Detect which cell encompasses the target text, then output its [x, y] center coordinate. 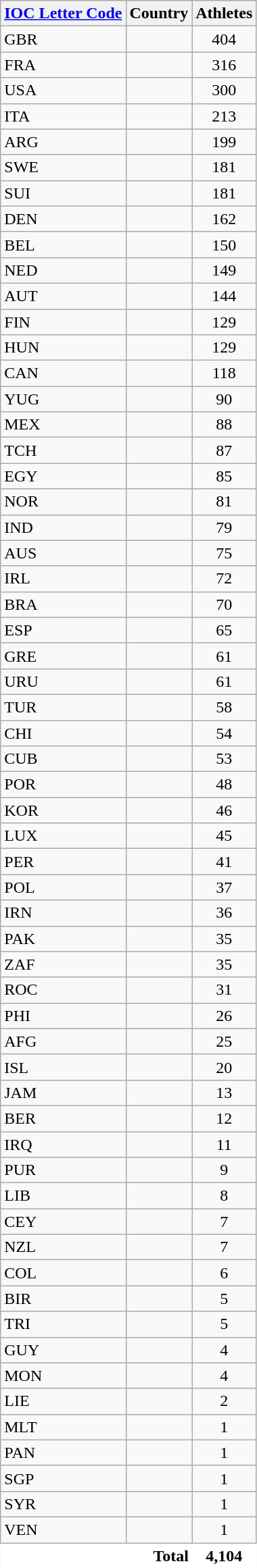
90 [225, 399]
162 [225, 219]
87 [225, 450]
150 [225, 244]
85 [225, 476]
37 [225, 887]
MON [64, 1376]
FRA [64, 65]
BER [64, 1118]
NOR [64, 502]
IND [64, 527]
FIN [64, 322]
213 [225, 116]
72 [225, 579]
CHI [64, 733]
YUG [64, 399]
48 [225, 785]
20 [225, 1067]
HUN [64, 348]
53 [225, 759]
AUT [64, 296]
88 [225, 425]
IRN [64, 913]
GBR [64, 39]
404 [225, 39]
PUR [64, 1170]
NZL [64, 1247]
CEY [64, 1222]
PAK [64, 939]
CUB [64, 759]
KOR [64, 810]
VEN [64, 1530]
25 [225, 1041]
6 [225, 1273]
ARG [64, 142]
ISL [64, 1067]
DEN [64, 219]
IRL [64, 579]
8 [225, 1196]
58 [225, 707]
316 [225, 65]
45 [225, 836]
118 [225, 373]
2 [225, 1401]
BEL [64, 244]
SUI [64, 193]
ZAF [64, 964]
70 [225, 604]
9 [225, 1170]
TUR [64, 707]
199 [225, 142]
Total [96, 1554]
13 [225, 1093]
AFG [64, 1041]
IRQ [64, 1145]
ESP [64, 630]
MLT [64, 1427]
75 [225, 553]
65 [225, 630]
54 [225, 733]
79 [225, 527]
EGY [64, 476]
POR [64, 785]
LUX [64, 836]
BRA [64, 604]
149 [225, 270]
Country [159, 14]
41 [225, 862]
PHI [64, 1016]
4,104 [225, 1554]
LIB [64, 1196]
144 [225, 296]
BIR [64, 1299]
AUS [64, 553]
TCH [64, 450]
31 [225, 990]
26 [225, 1016]
PER [64, 862]
JAM [64, 1093]
ITA [64, 116]
LIE [64, 1401]
COL [64, 1273]
URU [64, 681]
ROC [64, 990]
POL [64, 887]
11 [225, 1145]
TRI [64, 1324]
GRE [64, 656]
GUY [64, 1350]
SGP [64, 1478]
Athletes [225, 14]
SYR [64, 1504]
MEX [64, 425]
PAN [64, 1453]
36 [225, 913]
IOC Letter Code [64, 14]
81 [225, 502]
CAN [64, 373]
SWE [64, 167]
46 [225, 810]
USA [64, 90]
12 [225, 1118]
NED [64, 270]
300 [225, 90]
